Find where the given text appears and provide that cell's center as [x, y] coordinate. 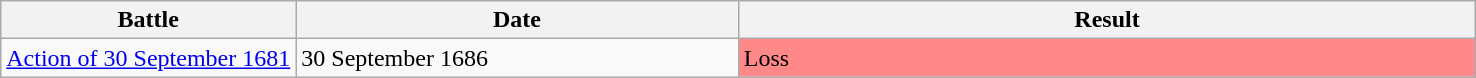
Battle [148, 20]
30 September 1686 [517, 58]
Result [1107, 20]
Date [517, 20]
Loss [1107, 58]
Action of 30 September 1681 [148, 58]
